Return (x, y) of the center of cell containing provided text 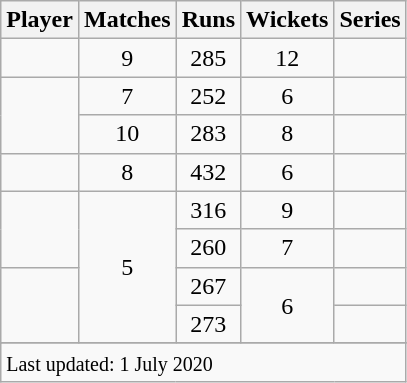
285 (208, 58)
Player (40, 20)
Series (370, 20)
10 (127, 134)
Wickets (288, 20)
260 (208, 248)
Runs (208, 20)
267 (208, 286)
Matches (127, 20)
5 (127, 267)
Last updated: 1 July 2020 (204, 362)
12 (288, 58)
273 (208, 324)
316 (208, 210)
283 (208, 134)
432 (208, 172)
252 (208, 96)
